For the text-containing cell, return its midpoint in [X, Y] coordinate format. 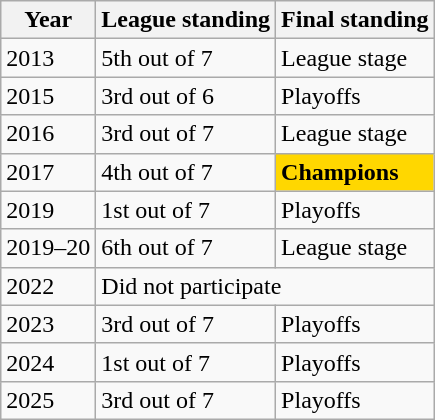
2022 [48, 286]
3rd out of 6 [186, 96]
2023 [48, 324]
2019 [48, 210]
Year [48, 20]
Final standing [355, 20]
2019–20 [48, 248]
2016 [48, 134]
4th out of 7 [186, 172]
2025 [48, 400]
6th out of 7 [186, 248]
2017 [48, 172]
2015 [48, 96]
League standing [186, 20]
Champions [355, 172]
Did not participate [265, 286]
2024 [48, 362]
2013 [48, 58]
5th out of 7 [186, 58]
